Provide the [X, Y] coordinate of the cell's center where the given text is located.  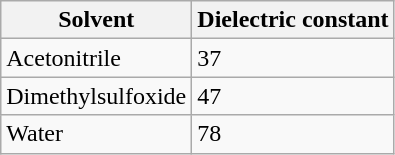
Dielectric constant [293, 20]
Dimethylsulfoxide [96, 96]
37 [293, 58]
Acetonitrile [96, 58]
78 [293, 134]
Water [96, 134]
Solvent [96, 20]
47 [293, 96]
